Pinpoint the cell where the given text exists, returning its [X, Y] midpoint coordinate. 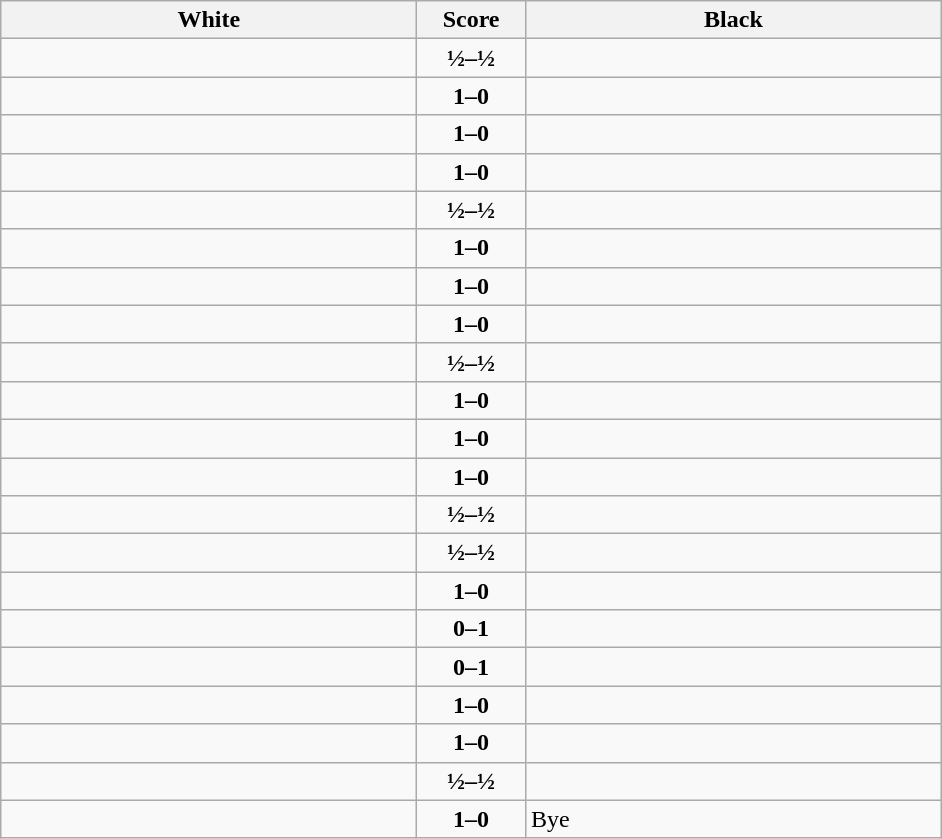
Bye [733, 819]
White [209, 20]
Black [733, 20]
Score [472, 20]
